Locate the cell with the specified text and output its (X, Y) center coordinate. 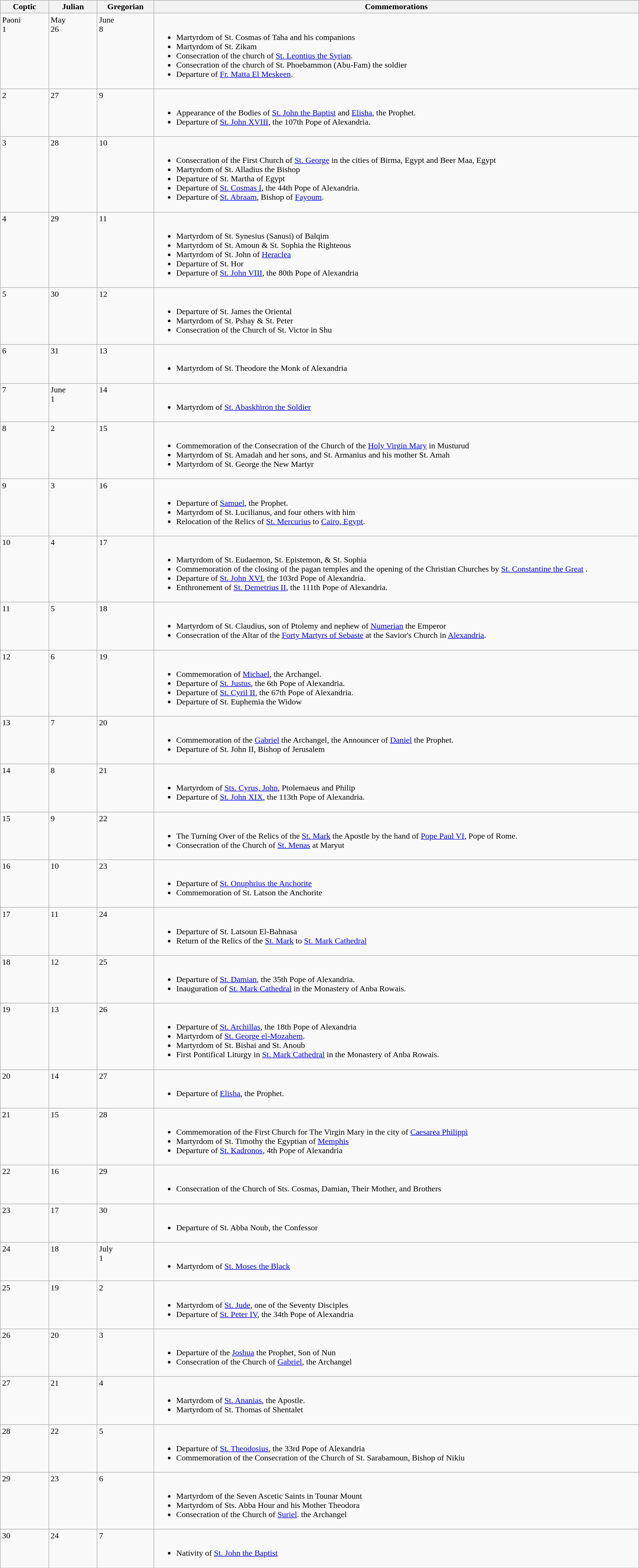
June8 (126, 51)
Departure of St. Damian, the 35th Pope of Alexandria.Inauguration of St. Mark Cathedral in the Monastery of Anba Rowais. (397, 979)
Julian (73, 7)
Martyrdom of St. Abaskhiron the Soldier (397, 402)
Martyrdom of St. Jude, one of the Seventy DisciplesDeparture of St. Peter IV, the 34th Pope of Alexandria (397, 1305)
Departure of St. James the OrientalMartyrdom of St. Pshay & St. PeterConsecration of the Church of St. Victor in Shu (397, 316)
Departure of St. Abba Noub, the Confessor (397, 1223)
Nativity of St. John the Baptist (397, 1549)
Gregorian (126, 7)
Departure of St. Theodosius, the 33rd Pope of AlexandriaCommemoration of the Consecration of the Church of St. Sarabamoun, Bishop of Nikiu (397, 1448)
Departure of St. Latsoun El-BahnasaReturn of the Relics of the St. Mark to St. Mark Cathedral (397, 932)
Paoni1 (25, 51)
May26 (73, 51)
June1 (73, 402)
Departure of Samuel, the Prophet.Martyrdom of St. Lucilianus, and four others with himRelocation of the Relics of St. Mercurius to Cairo, Egypt. (397, 507)
Departure of St. Onuphrius the AnchoriteCommemoration of St. Latson the Anchorite (397, 884)
Martyrdom of St. Ananias, the Apostle.Martyrdom of St. Thomas of Shentalet (397, 1400)
Departure of the Joshua the Prophet, Son of NunConsecration of the Church of Gabriel, the Archangel (397, 1353)
Martyrdom of St. Theodore the Monk of Alexandria (397, 364)
Appearance of the Bodies of St. John the Baptist and Elisha, the Prophet.Departure of St. John XVIII, the 107th Pope of Alexandria. (397, 113)
31 (73, 364)
Departure of Elisha, the Prophet. (397, 1089)
Coptic (25, 7)
Commemoration of the Gabriel the Archangel, the Announcer of Daniel the Prophet.Departure of St. John II, Bishop of Jerusalem (397, 740)
July1 (126, 1261)
Consecration of the Church of Sts. Cosmas, Damian, Their Mother, and Brothers (397, 1184)
Martyrdom of St. Moses the Black (397, 1261)
Martyrdom of Sts. Cyrus, John, Ptolemaeus and PhilipDeparture of St. John XIX, the 113th Pope of Alexandria. (397, 788)
Commemorations (397, 7)
